Return (x, y) of the center of cell containing provided text 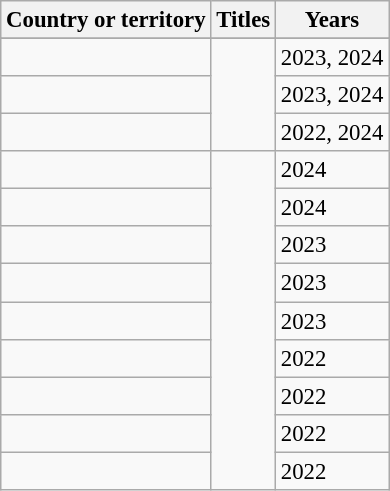
2022, 2024 (332, 133)
Titles (244, 20)
Years (332, 20)
Country or territory (106, 20)
